Pinpoint the cell where the given text exists, returning its (x, y) midpoint coordinate. 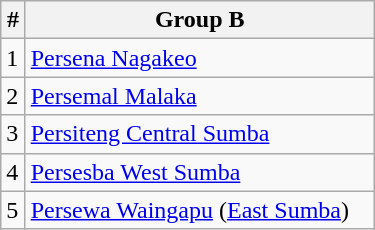
# (13, 20)
Persewa Waingapu (East Sumba) (200, 210)
Persesba West Sumba (200, 172)
1 (13, 58)
Persemal Malaka (200, 96)
Group B (200, 20)
2 (13, 96)
4 (13, 172)
Persena Nagakeo (200, 58)
5 (13, 210)
Persiteng Central Sumba (200, 134)
3 (13, 134)
